Detect which cell encompasses the target text, then output its (X, Y) center coordinate. 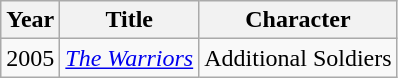
Additional Soldiers (298, 58)
The Warriors (130, 58)
Year (30, 20)
2005 (30, 58)
Character (298, 20)
Title (130, 20)
